Pinpoint the cell where the given text exists, returning its (x, y) midpoint coordinate. 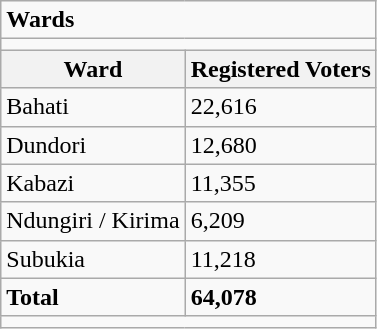
Dundori (93, 145)
Ndungiri / Kirima (93, 221)
Subukia (93, 259)
6,209 (280, 221)
Kabazi (93, 183)
Ward (93, 69)
11,355 (280, 183)
Bahati (93, 107)
12,680 (280, 145)
Wards (189, 20)
Registered Voters (280, 69)
64,078 (280, 297)
11,218 (280, 259)
Total (93, 297)
22,616 (280, 107)
